Output the (x, y) coordinate of the center of the cell containing the given text.  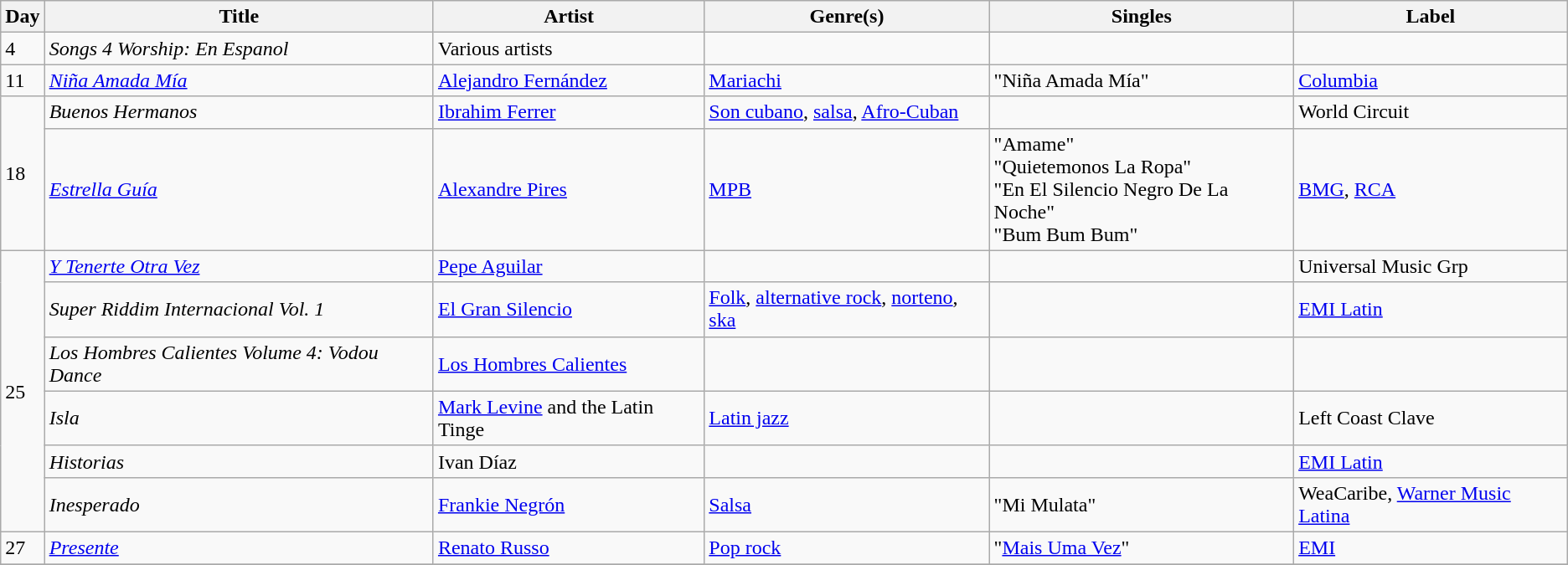
11 (23, 80)
Latin jazz (847, 419)
Columbia (1431, 80)
Singles (1142, 17)
Pop rock (847, 547)
Salsa (847, 504)
Super Riddim Internacional Vol. 1 (239, 310)
EMI (1431, 547)
MPB (847, 189)
"Amame""Quietemonos La Ropa""En El Silencio Negro De La Noche""Bum Bum Bum" (1142, 189)
Artist (568, 17)
Genre(s) (847, 17)
18 (23, 173)
4 (23, 49)
Son cubano, salsa, Afro-Cuban (847, 112)
Various artists (568, 49)
Mariachi (847, 80)
Folk, alternative rock, norteno, ska (847, 310)
Estrella Guía (239, 189)
"Niña Amada Mía" (1142, 80)
Universal Music Grp (1431, 266)
Alejandro Fernández (568, 80)
Isla (239, 419)
Ivan Díaz (568, 461)
Los Hombres Calientes (568, 363)
25 (23, 391)
Alexandre Pires (568, 189)
Label (1431, 17)
Presente (239, 547)
Pepe Aguilar (568, 266)
Renato Russo (568, 547)
Day (23, 17)
Los Hombres Calientes Volume 4: Vodou Dance (239, 363)
Buenos Hermanos (239, 112)
Left Coast Clave (1431, 419)
Inesperado (239, 504)
WeaCaribe, Warner Music Latina (1431, 504)
"Mais Uma Vez" (1142, 547)
Mark Levine and the Latin Tinge (568, 419)
El Gran Silencio (568, 310)
Ibrahim Ferrer (568, 112)
Frankie Negrón (568, 504)
Songs 4 Worship: En Espanol (239, 49)
27 (23, 547)
Historias (239, 461)
Niña Amada Mía (239, 80)
BMG, RCA (1431, 189)
Y Tenerte Otra Vez (239, 266)
Title (239, 17)
"Mi Mulata" (1142, 504)
World Circuit (1431, 112)
